Determine the (X, Y) coordinate at the center of the cell enclosing the given text.  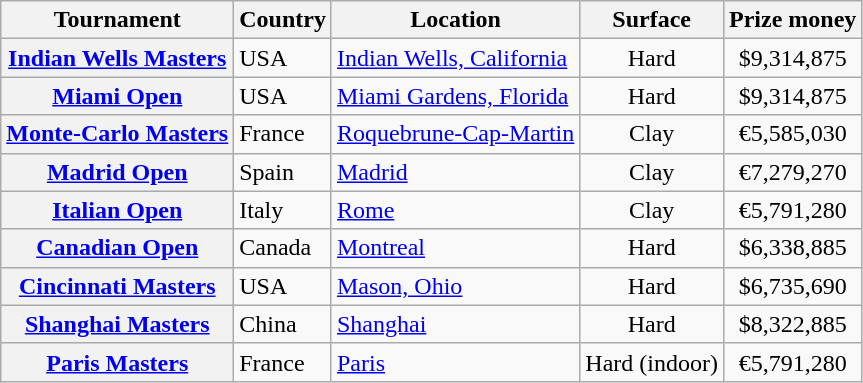
China (283, 324)
Tournament (118, 20)
$8,322,885 (793, 324)
Rome (455, 210)
Paris (455, 362)
Shanghai (455, 324)
Indian Wells, California (455, 58)
Hard (indoor) (652, 362)
Miami Gardens, Florida (455, 96)
Prize money (793, 20)
Country (283, 20)
€5,585,030 (793, 134)
Italy (283, 210)
Canadian Open (118, 248)
Miami Open (118, 96)
Indian Wells Masters (118, 58)
Monte-Carlo Masters (118, 134)
$6,338,885 (793, 248)
€7,279,270 (793, 172)
Canada (283, 248)
Mason, Ohio (455, 286)
Roquebrune-Cap-Martin (455, 134)
Spain (283, 172)
Location (455, 20)
Cincinnati Masters (118, 286)
$6,735,690 (793, 286)
Madrid Open (118, 172)
Paris Masters (118, 362)
Montreal (455, 248)
Shanghai Masters (118, 324)
Surface (652, 20)
Madrid (455, 172)
Italian Open (118, 210)
